Extract the (X, Y) coordinate from the center of the cell holding the provided text.  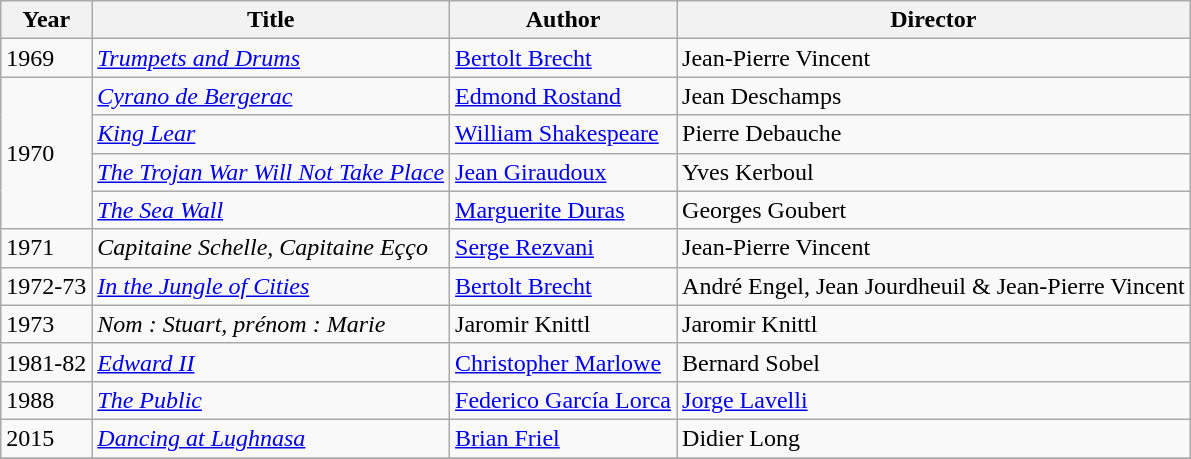
Nom : Stuart, prénom : Marie (271, 324)
William Shakespeare (564, 134)
Serge Rezvani (564, 248)
Jorge Lavelli (934, 400)
Edward II (271, 362)
Bernard Sobel (934, 362)
Cyrano de Bergerac (271, 96)
Director (934, 20)
Federico García Lorca (564, 400)
1981-82 (46, 362)
Dancing at Lughnasa (271, 438)
King Lear (271, 134)
Pierre Debauche (934, 134)
Yves Kerboul (934, 172)
Marguerite Duras (564, 210)
Didier Long (934, 438)
In the Jungle of Cities (271, 286)
1973 (46, 324)
The Public (271, 400)
Trumpets and Drums (271, 58)
1970 (46, 153)
The Sea Wall (271, 210)
1969 (46, 58)
Title (271, 20)
1971 (46, 248)
Edmond Rostand (564, 96)
1988 (46, 400)
Christopher Marlowe (564, 362)
Georges Goubert (934, 210)
Brian Friel (564, 438)
1972-73 (46, 286)
André Engel, Jean Jourdheuil & Jean-Pierre Vincent (934, 286)
2015 (46, 438)
Jean Giraudoux (564, 172)
Author (564, 20)
The Trojan War Will Not Take Place (271, 172)
Year (46, 20)
Jean Deschamps (934, 96)
Capitaine Schelle, Capitaine Eçço (271, 248)
